Extract the (X, Y) coordinate from the center of the cell holding the provided text.  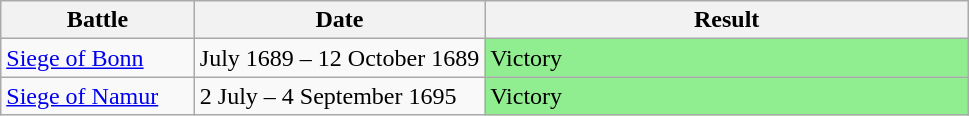
Battle (98, 20)
Result (727, 20)
July 1689 – 12 October 1689 (339, 58)
2 July – 4 September 1695 (339, 96)
Siege of Bonn (98, 58)
Siege of Namur (98, 96)
Date (339, 20)
